Return the (X, Y) coordinate for the center point of the cell that contains the specified text.  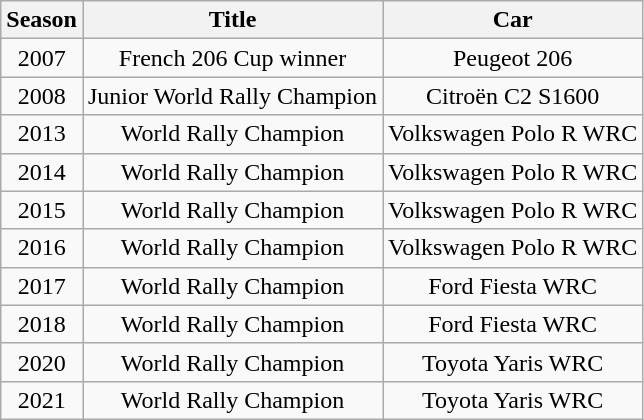
2008 (42, 96)
Citroën C2 S1600 (513, 96)
Car (513, 20)
Peugeot 206 (513, 58)
2007 (42, 58)
Season (42, 20)
Title (232, 20)
2021 (42, 400)
2014 (42, 172)
2018 (42, 324)
French 206 Cup winner (232, 58)
2017 (42, 286)
2015 (42, 210)
2016 (42, 248)
2020 (42, 362)
Junior World Rally Champion (232, 96)
2013 (42, 134)
